For the text-containing cell, return its midpoint in [X, Y] coordinate format. 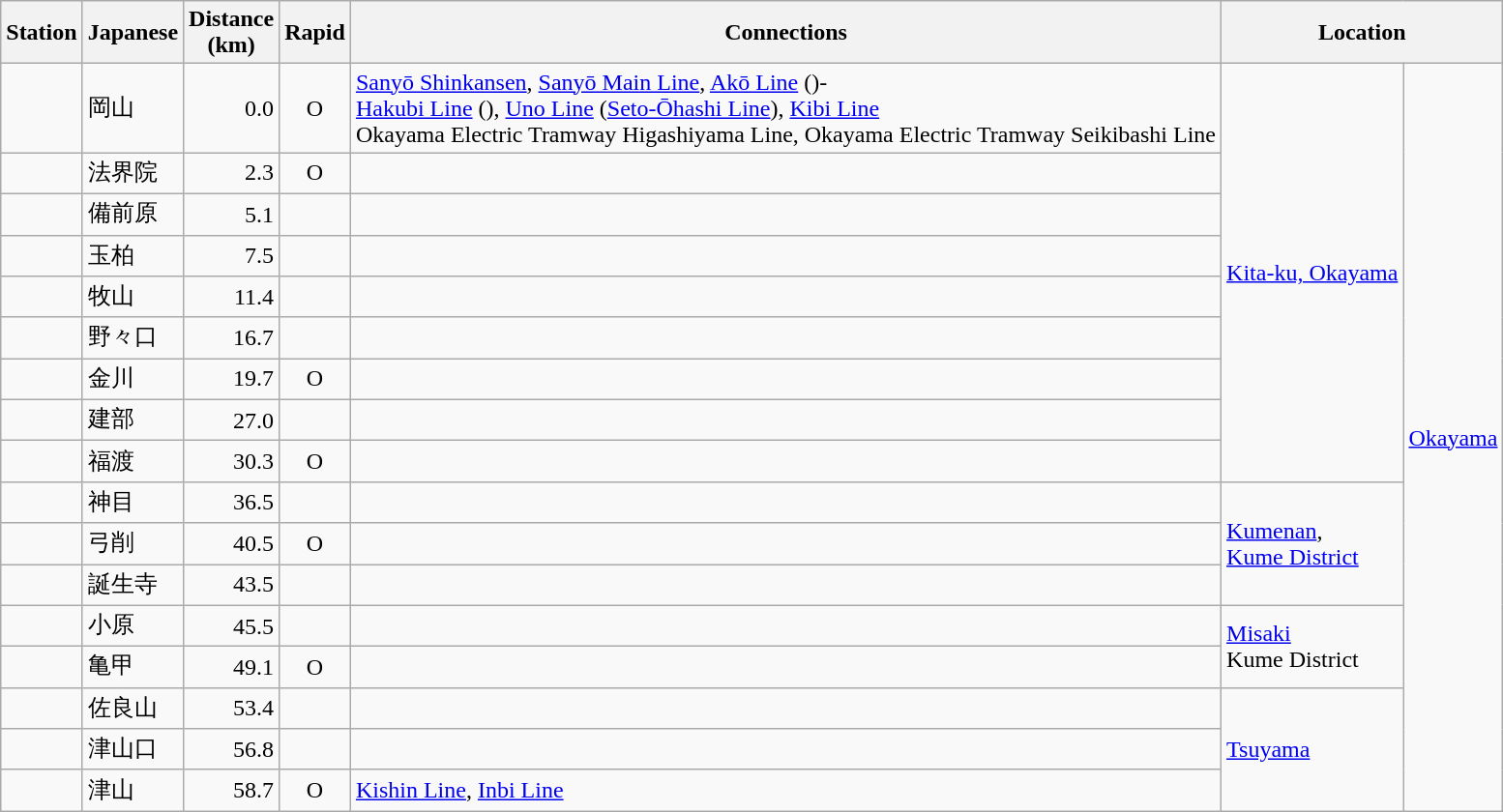
40.5 [232, 543]
5.1 [232, 215]
玉柏 [133, 255]
誕生寺 [133, 586]
法界院 [133, 174]
小原 [133, 626]
11.4 [232, 298]
36.5 [232, 503]
津山 [133, 791]
MisakiKume District [1312, 646]
亀甲 [133, 667]
43.5 [232, 586]
牧山 [133, 298]
0.0 [232, 108]
Connections [785, 33]
神目 [133, 503]
Tsuyama [1312, 749]
30.3 [232, 462]
7.5 [232, 255]
Japanese [133, 33]
Location [1362, 33]
2.3 [232, 174]
Kumenan,Kume District [1312, 543]
金川 [133, 379]
56.8 [232, 750]
45.5 [232, 626]
建部 [133, 420]
津山口 [133, 750]
岡山 [133, 108]
Rapid [315, 33]
Station [42, 33]
Okayama [1453, 437]
佐良山 [133, 708]
Kita-ku, Okayama [1312, 273]
27.0 [232, 420]
58.7 [232, 791]
弓削 [133, 543]
福渡 [133, 462]
16.7 [232, 338]
備前原 [133, 215]
Kishin Line, Inbi Line [785, 791]
19.7 [232, 379]
野々口 [133, 338]
53.4 [232, 708]
49.1 [232, 667]
Distance(km) [232, 33]
